Return the (X, Y) coordinate for the center point of the cell that contains the specified text.  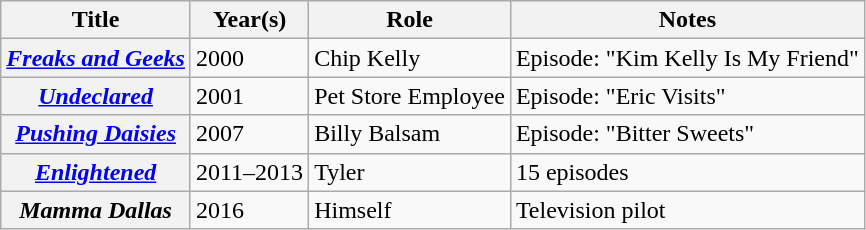
Billy Balsam (410, 134)
Year(s) (249, 20)
Notes (687, 20)
2011–2013 (249, 172)
Episode: "Eric Visits" (687, 96)
Freaks and Geeks (96, 58)
Mamma Dallas (96, 210)
Pushing Daisies (96, 134)
Role (410, 20)
2016 (249, 210)
Television pilot (687, 210)
Episode: "Kim Kelly Is My Friend" (687, 58)
Himself (410, 210)
Enlightened (96, 172)
2000 (249, 58)
Pet Store Employee (410, 96)
2001 (249, 96)
Title (96, 20)
15 episodes (687, 172)
Tyler (410, 172)
2007 (249, 134)
Chip Kelly (410, 58)
Undeclared (96, 96)
Episode: "Bitter Sweets" (687, 134)
